From the cell containing the given text, extract its center point as (x, y) coordinate. 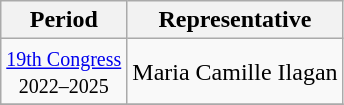
Period (64, 20)
Representative (235, 20)
Maria Camille Ilagan (235, 72)
19th Congress2022–2025 (64, 72)
